Return (x, y) of the center of cell containing provided text 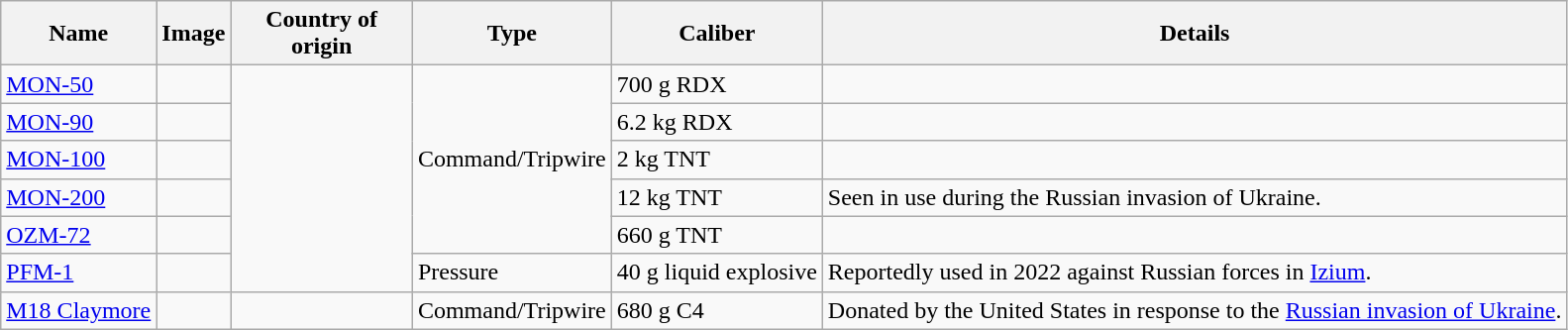
MON-50 (79, 84)
Image (194, 34)
Pressure (511, 273)
Reportedly used in 2022 against Russian forces in Izium. (1195, 273)
Name (79, 34)
680 g C4 (717, 310)
Details (1195, 34)
MON-100 (79, 160)
MON-90 (79, 122)
Country of origin (322, 34)
12 kg TNT (717, 197)
Type (511, 34)
PFM-1 (79, 273)
Seen in use during the Russian invasion of Ukraine. (1195, 197)
6.2 kg RDX (717, 122)
660 g TNT (717, 235)
Caliber (717, 34)
700 g RDX (717, 84)
2 kg TNT (717, 160)
OZM-72 (79, 235)
Donated by the United States in response to the Russian invasion of Ukraine. (1195, 310)
M18 Claymore (79, 310)
MON-200 (79, 197)
40 g liquid explosive (717, 273)
